For the text-containing cell, return its midpoint in [X, Y] coordinate format. 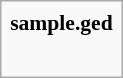
sample.ged [62, 23]
